Determine the [X, Y] coordinate at the center of the cell enclosing the given text.  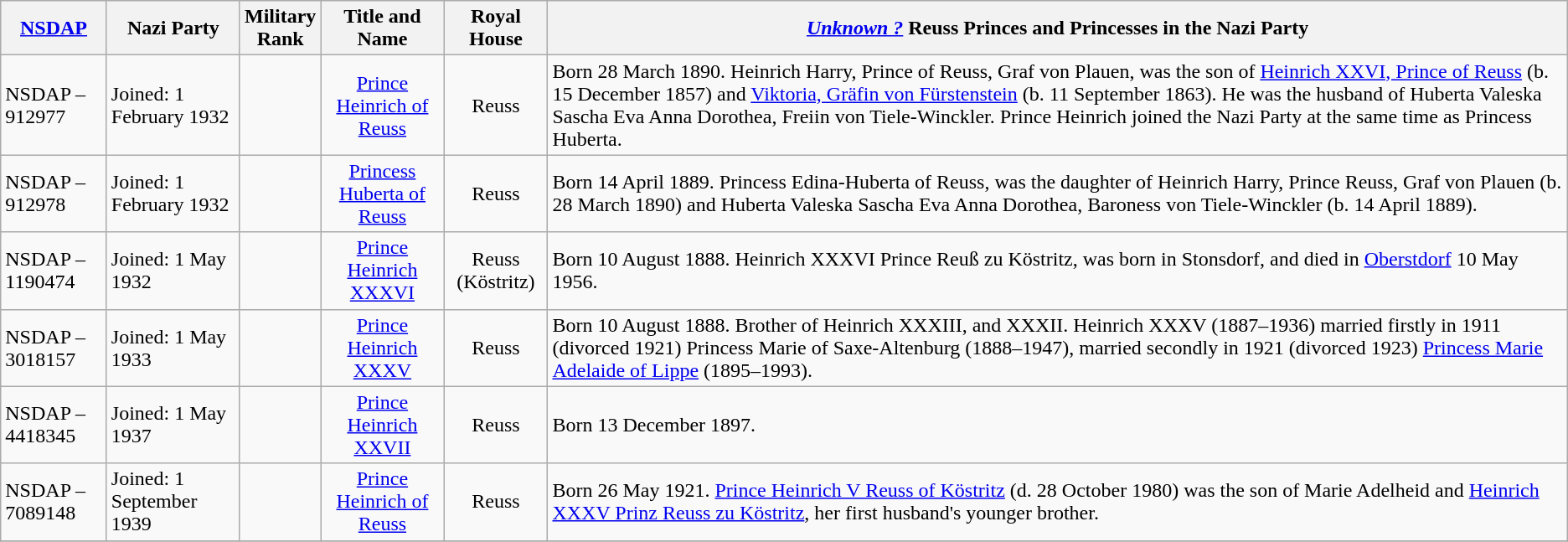
NSDAP [54, 28]
NSDAP – 3018157 [54, 348]
Reuss (Köstritz) [496, 271]
NSDAP – 912978 [54, 194]
Title andName [382, 28]
RoyalHouse [496, 28]
Unknown ? Reuss Princes and Princesses in the Nazi Party [1057, 28]
NSDAP – 1190474 [54, 271]
Princess Huberta of Reuss [382, 194]
Prince Heinrich XXXVI [382, 271]
Prince Heinrich XXXV [382, 348]
Joined: 1 September 1939 [173, 502]
Joined: 1 May 1933 [173, 348]
Joined: 1 May 1932 [173, 271]
NSDAP – 7089148 [54, 502]
NSDAP – 4418345 [54, 425]
Born 13 December 1897. [1057, 425]
Nazi Party [173, 28]
MilitaryRank [280, 28]
Prince Heinrich XXVII [382, 425]
Joined: 1 May 1937 [173, 425]
NSDAP – 912977 [54, 106]
Born 10 August 1888. Heinrich XXXVI Prince Reuß zu Köstritz, was born in Stonsdorf, and died in Oberstdorf 10 May 1956. [1057, 271]
